Search for the cell housing the specified text and yield its (x, y) center coordinate. 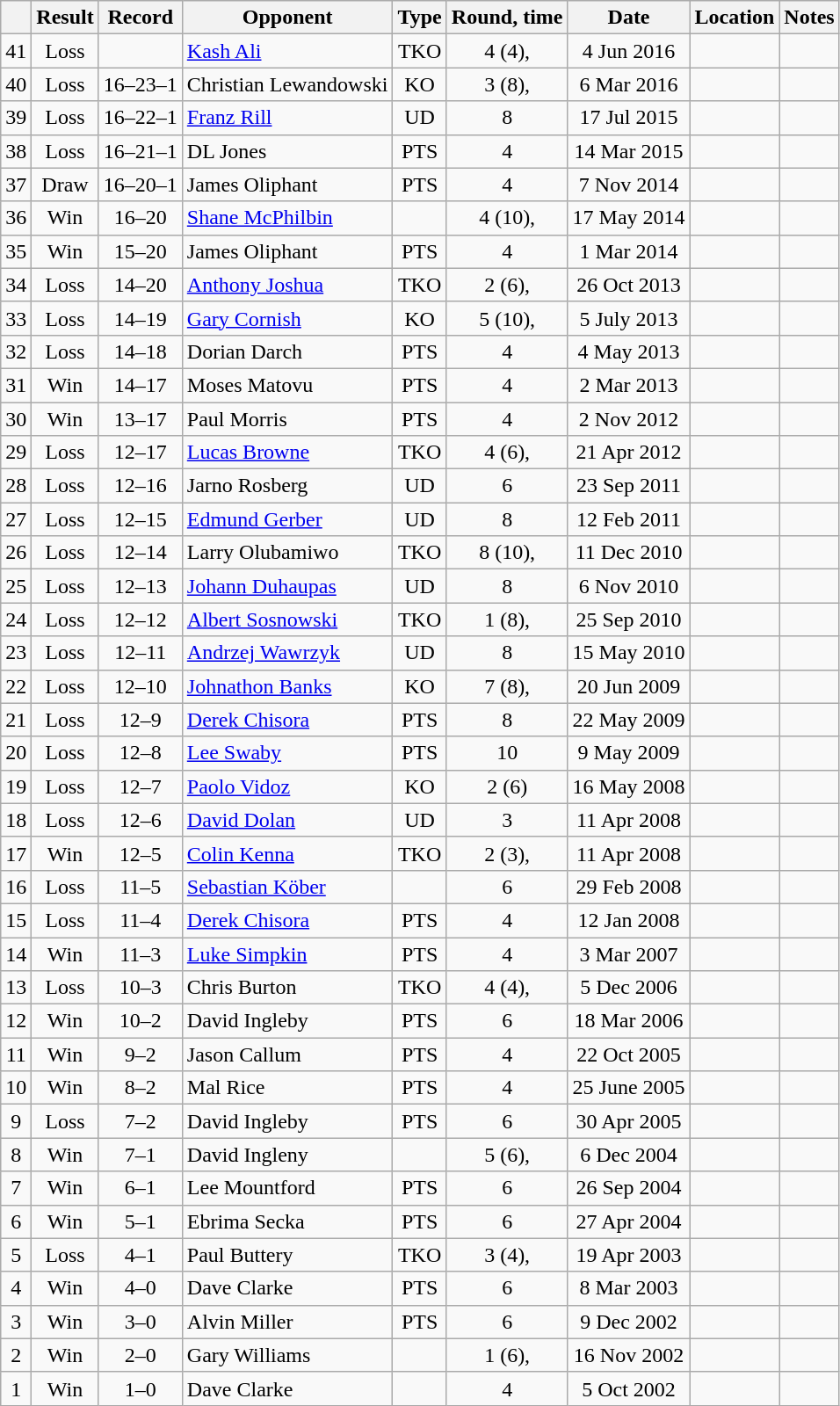
27 Apr 2004 (629, 1221)
12–17 (141, 453)
23 (16, 653)
3–0 (141, 1322)
27 (16, 519)
33 (16, 318)
36 (16, 218)
12 (16, 1021)
38 (16, 151)
5 July 2013 (629, 318)
20 Jun 2009 (629, 686)
8 Mar 2003 (629, 1288)
Location (735, 18)
1 (6), (507, 1355)
2–0 (141, 1355)
Lee Swaby (287, 753)
Franz Rill (287, 118)
19 Apr 2003 (629, 1255)
16–21–1 (141, 151)
12–7 (141, 786)
11–5 (141, 887)
22 Oct 2005 (629, 1054)
11 (16, 1054)
16–23–1 (141, 84)
5–1 (141, 1221)
14 Mar 2015 (629, 151)
12–13 (141, 586)
Date (629, 18)
2 (3), (507, 853)
4 May 2013 (629, 351)
16–20–1 (141, 185)
12–15 (141, 519)
Anthony Joshua (287, 285)
19 (16, 786)
3 Mar 2007 (629, 953)
Type (420, 18)
Albert Sosnowski (287, 620)
Moses Matovu (287, 385)
Johnathon Banks (287, 686)
Colin Kenna (287, 853)
12–16 (141, 486)
34 (16, 285)
Johann Duhaupas (287, 586)
16 Nov 2002 (629, 1355)
1–0 (141, 1388)
26 (16, 553)
Edmund Gerber (287, 519)
Andrzej Wawrzyk (287, 653)
12 Feb 2011 (629, 519)
12–9 (141, 720)
9 Dec 2002 (629, 1322)
14–17 (141, 385)
23 Sep 2011 (629, 486)
16–20 (141, 218)
Draw (65, 185)
17 (16, 853)
35 (16, 251)
32 (16, 351)
14–19 (141, 318)
12–8 (141, 753)
31 (16, 385)
7 (8), (507, 686)
9 May 2009 (629, 753)
15 (16, 920)
Opponent (287, 18)
Dorian Darch (287, 351)
2 Nov 2012 (629, 419)
28 (16, 486)
Ebrima Secka (287, 1221)
14–18 (141, 351)
20 (16, 753)
29 Feb 2008 (629, 887)
25 Sep 2010 (629, 620)
13 (16, 988)
David Dolan (287, 820)
39 (16, 118)
40 (16, 84)
DL Jones (287, 151)
9–2 (141, 1054)
15 May 2010 (629, 653)
37 (16, 185)
5 (16, 1255)
12–14 (141, 553)
Paul Morris (287, 419)
5 (10), (507, 318)
17 May 2014 (629, 218)
14–20 (141, 285)
26 Sep 2004 (629, 1188)
4 Jun 2016 (629, 51)
Kash Ali (287, 51)
Chris Burton (287, 988)
3 (8), (507, 84)
6 Dec 2004 (629, 1155)
6–1 (141, 1188)
Record (141, 18)
29 (16, 453)
4 (6), (507, 453)
10–3 (141, 988)
18 (16, 820)
11 Dec 2010 (629, 553)
22 (16, 686)
21 (16, 720)
12–10 (141, 686)
2 Mar 2013 (629, 385)
6 Mar 2016 (629, 84)
10–2 (141, 1021)
30 (16, 419)
Jarno Rosberg (287, 486)
22 May 2009 (629, 720)
2 (16, 1355)
26 Oct 2013 (629, 285)
5 Dec 2006 (629, 988)
9 (16, 1121)
Mal Rice (287, 1088)
Gary Cornish (287, 318)
5 (6), (507, 1155)
17 Jul 2015 (629, 118)
Christian Lewandowski (287, 84)
7 Nov 2014 (629, 185)
15–20 (141, 251)
Jason Callum (287, 1054)
David Ingleny (287, 1155)
8–2 (141, 1088)
5 Oct 2002 (629, 1388)
8 (10), (507, 553)
12–11 (141, 653)
Paolo Vidoz (287, 786)
7 (16, 1188)
12 Jan 2008 (629, 920)
Gary Williams (287, 1355)
21 Apr 2012 (629, 453)
14 (16, 953)
7–2 (141, 1121)
Shane McPhilbin (287, 218)
24 (16, 620)
Result (65, 18)
Sebastian Köber (287, 887)
25 (16, 586)
4–0 (141, 1288)
12–12 (141, 620)
30 Apr 2005 (629, 1121)
3 (4), (507, 1255)
41 (16, 51)
Lucas Browne (287, 453)
16 May 2008 (629, 786)
1 (8), (507, 620)
6 Nov 2010 (629, 586)
Larry Olubamiwo (287, 553)
Notes (809, 18)
Luke Simpkin (287, 953)
25 June 2005 (629, 1088)
13–17 (141, 419)
Lee Mountford (287, 1188)
11–3 (141, 953)
Round, time (507, 18)
2 (6) (507, 786)
18 Mar 2006 (629, 1021)
4 (10), (507, 218)
16 (16, 887)
12–6 (141, 820)
16–22–1 (141, 118)
1 Mar 2014 (629, 251)
4–1 (141, 1255)
Alvin Miller (287, 1322)
1 (16, 1388)
7–1 (141, 1155)
11–4 (141, 920)
12–5 (141, 853)
Paul Buttery (287, 1255)
2 (6), (507, 285)
